Search for the cell housing the specified text and yield its [x, y] center coordinate. 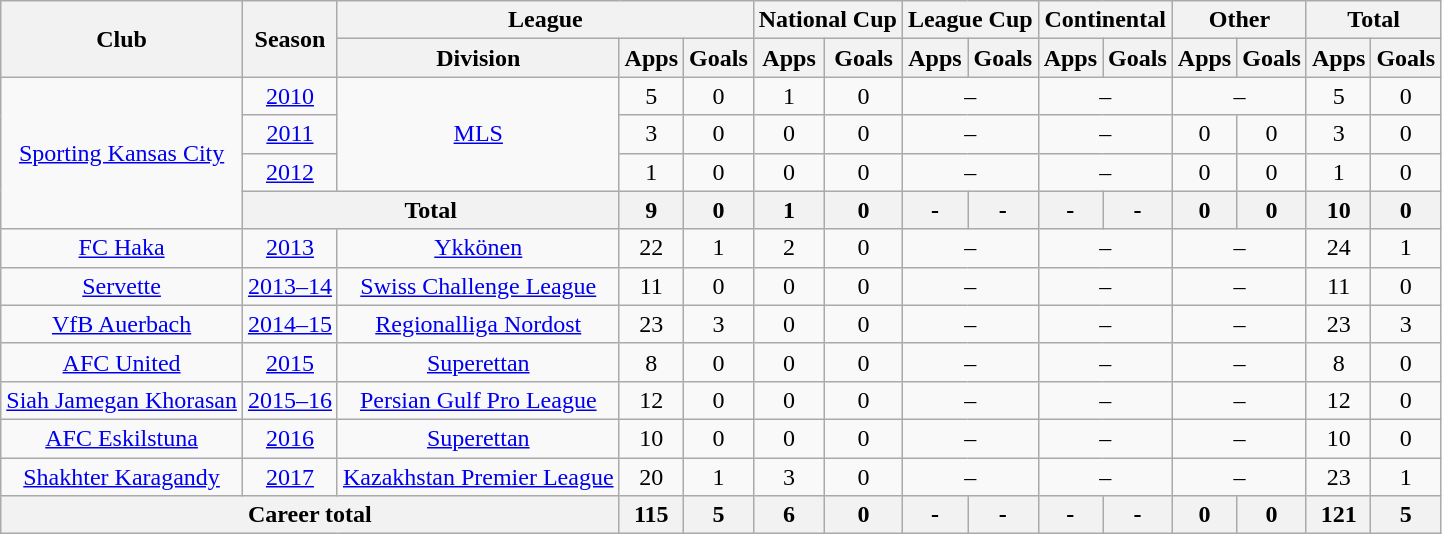
League [545, 20]
20 [651, 477]
2012 [290, 172]
Club [122, 39]
6 [789, 515]
Sporting Kansas City [122, 153]
2 [789, 248]
MLS [478, 134]
24 [1338, 248]
2014–15 [290, 324]
Kazakhstan Premier League [478, 477]
Siah Jamegan Khorasan [122, 400]
2010 [290, 96]
2015 [290, 362]
National Cup [828, 20]
Division [478, 58]
FC Haka [122, 248]
2013–14 [290, 286]
AFC Eskilstuna [122, 438]
2017 [290, 477]
115 [651, 515]
2015–16 [290, 400]
Ykkönen [478, 248]
2013 [290, 248]
2016 [290, 438]
Career total [310, 515]
22 [651, 248]
AFC United [122, 362]
Season [290, 39]
Continental [1105, 20]
Regionalliga Nordost [478, 324]
2011 [290, 134]
Other [1239, 20]
Persian Gulf Pro League [478, 400]
League Cup [970, 20]
VfB Auerbach [122, 324]
Shakhter Karagandy [122, 477]
Servette [122, 286]
121 [1338, 515]
9 [651, 210]
Swiss Challenge League [478, 286]
